Search for the cell housing the specified text and yield its [X, Y] center coordinate. 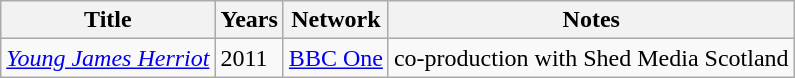
Title [108, 20]
Years [249, 20]
co-production with Shed Media Scotland [591, 58]
BBC One [336, 58]
Notes [591, 20]
Network [336, 20]
2011 [249, 58]
Young James Herriot [108, 58]
